Find where the given text appears and provide that cell's center as (x, y) coordinate. 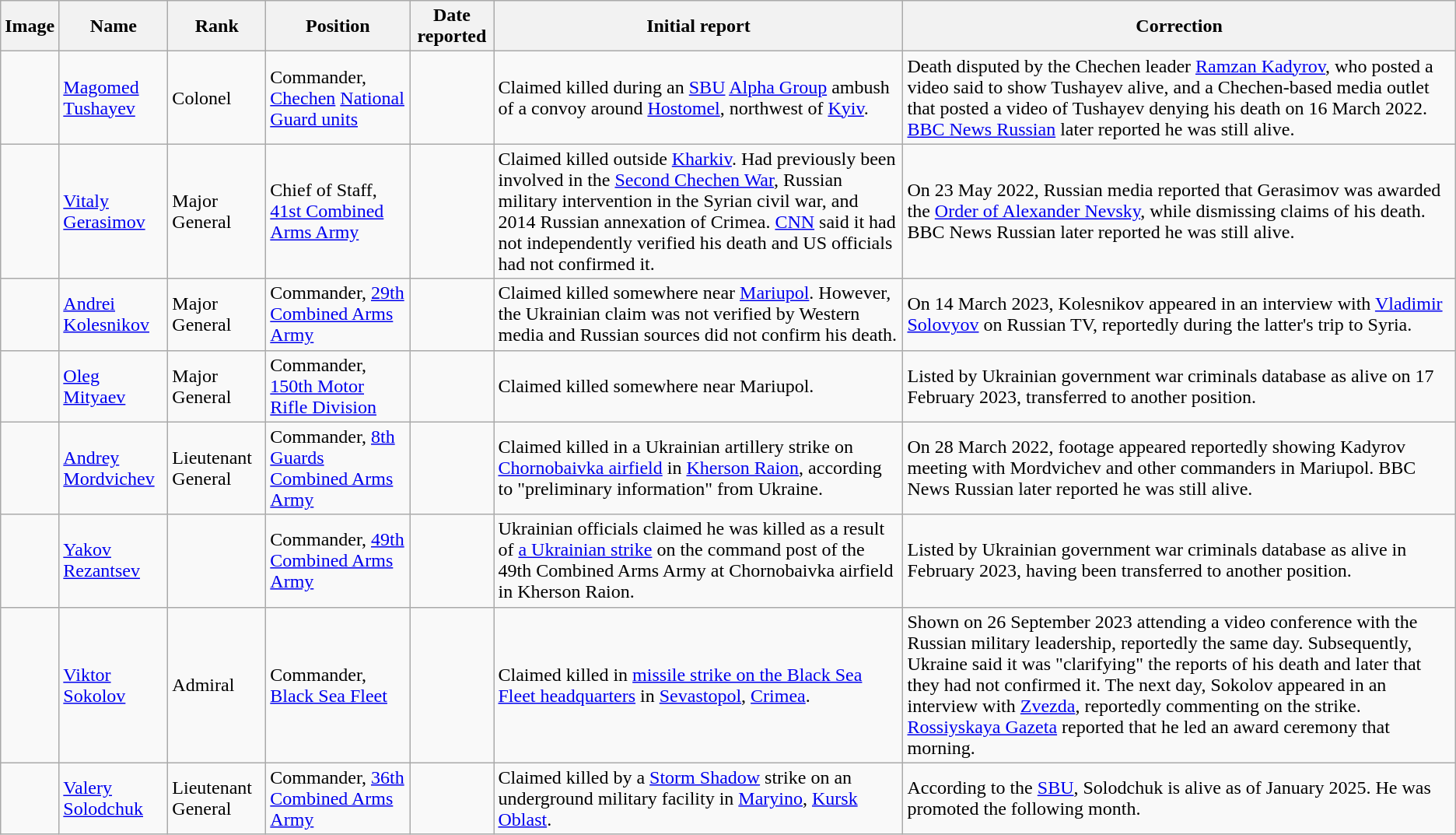
Chief of Staff, 41st Combined Arms Army (338, 212)
Oleg Mityaev (114, 386)
Date reported (452, 26)
Commander, Chechen National Guard units (338, 98)
Colonel (217, 98)
Commander, 29th Combined Arms Army (338, 314)
Claimed killed during an SBU Alpha Group ambush of a convoy around Hostomel, northwest of Kyiv. (698, 98)
Andrey Mordvichev (114, 468)
Claimed killed by a Storm Shadow strike on an underground military facility in Maryino, Kursk Oblast. (698, 798)
Claimed killed somewhere near Mariupol. (698, 386)
Claimed killed in missile strike on the Black Sea Fleet headquarters in Sevastopol, Crimea. (698, 685)
Listed by Ukrainian government war criminals database as alive in February 2023, having been transferred to another position. (1179, 560)
Commander, Black Sea Fleet (338, 685)
According to the SBU, Solodchuk is alive as of January 2025. He was promoted the following month. (1179, 798)
Andrei Kolesnikov (114, 314)
Viktor Sokolov (114, 685)
On 14 March 2023, Kolesnikov appeared in an interview with Vladimir Solovyov on Russian TV, reportedly during the latter's trip to Syria. (1179, 314)
Magomed Tushayev (114, 98)
Listed by Ukrainian government war criminals database as alive on 17 February 2023, transferred to another position. (1179, 386)
Commander, 8th Guards Combined Arms Army (338, 468)
Initial report (698, 26)
Correction (1179, 26)
Commander, 150th Motor Rifle Division (338, 386)
Claimed killed in a Ukrainian artillery strike on Chornobaivka airfield in Kherson Raion, according to "preliminary information" from Ukraine. (698, 468)
Valery Solodchuk (114, 798)
Claimed killed somewhere near Mariupol. However, the Ukrainian claim was not verified by Western media and Russian sources did not confirm his death. (698, 314)
Commander, 36th Combined Arms Army (338, 798)
Image (30, 26)
Admiral (217, 685)
Rank (217, 26)
Name (114, 26)
Vitaly Gerasimov (114, 212)
Yakov Rezantsev (114, 560)
Commander, 49th Combined Arms Army (338, 560)
Position (338, 26)
